Detect which cell encompasses the target text, then output its [x, y] center coordinate. 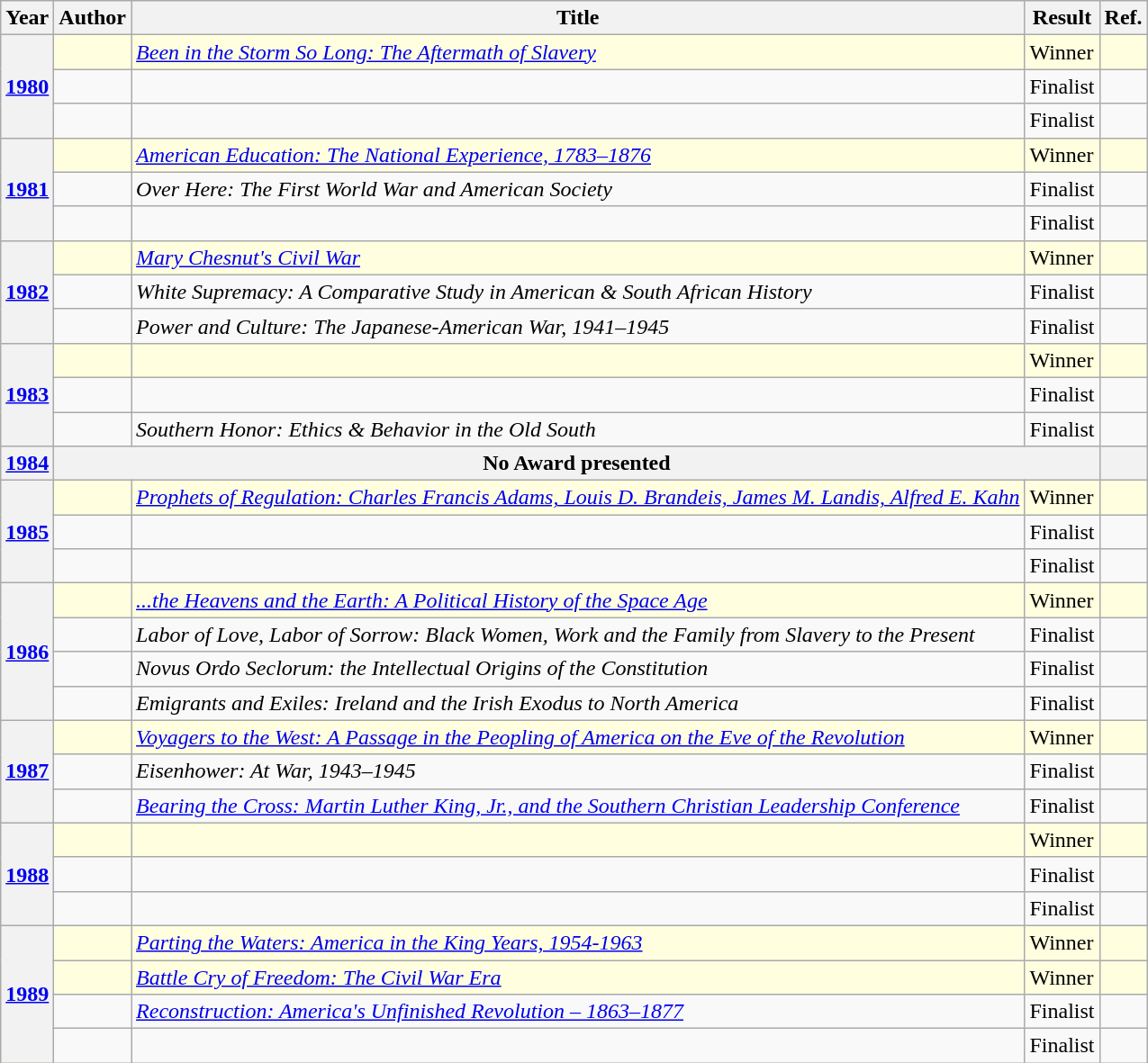
White Supremacy: A Comparative Study in American & South African History [578, 292]
No Award presented [576, 464]
1980 [27, 86]
Voyagers to the West: A Passage in the Peopling of America on the Eve of the Revolution [578, 737]
1984 [27, 464]
1987 [27, 771]
Ref. [1124, 18]
Author [93, 18]
Battle Cry of Freedom: The Civil War Era [578, 977]
Bearing the Cross: Martin Luther King, Jr., and the Southern Christian Leadership Conference [578, 806]
Power and Culture: The Japanese-American War, 1941–1945 [578, 326]
Emigrants and Exiles: Ireland and the Irish Exodus to North America [578, 703]
Parting the Waters: America in the King Years, 1954-1963 [578, 942]
American Education: The National Experience, 1783–1876 [578, 155]
Labor of Love, Labor of Sorrow: Black Women, Work and the Family from Slavery to the Present [578, 635]
1989 [27, 994]
1986 [27, 652]
1981 [27, 189]
Title [578, 18]
1988 [27, 874]
Eisenhower: At War, 1943–1945 [578, 771]
Novus Ordo Seclorum: the Intellectual Origins of the Constitution [578, 669]
Year [27, 18]
1982 [27, 292]
...the Heavens and the Earth: A Political History of the Space Age [578, 600]
1985 [27, 532]
Result [1062, 18]
Reconstruction: America's Unfinished Revolution – 1863–1877 [578, 1012]
Prophets of Regulation: Charles Francis Adams, Louis D. Brandeis, James M. Landis, Alfred E. Kahn [578, 498]
Southern Honor: Ethics & Behavior in the Old South [578, 429]
1983 [27, 394]
Been in the Storm So Long: The Aftermath of Slavery [578, 52]
Over Here: The First World War and American Society [578, 189]
Mary Chesnut's Civil War [578, 257]
